Detect which cell encompasses the target text, then output its (X, Y) center coordinate. 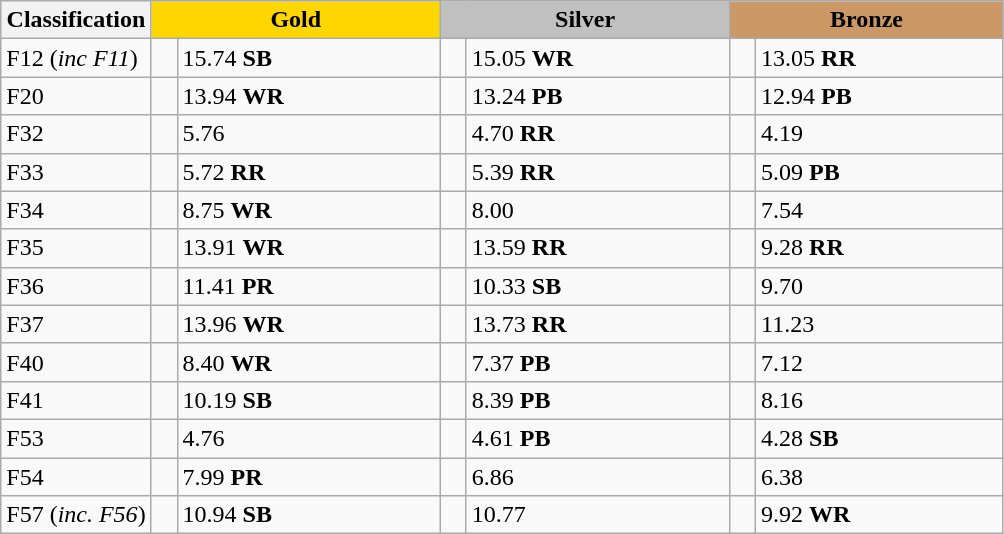
11.23 (880, 324)
4.19 (880, 134)
5.39 RR (598, 172)
F34 (76, 210)
5.76 (308, 134)
7.54 (880, 210)
Bronze (867, 20)
8.00 (598, 210)
13.94 WR (308, 96)
8.40 WR (308, 362)
4.61 PB (598, 438)
F32 (76, 134)
9.92 WR (880, 515)
F20 (76, 96)
8.39 PB (598, 400)
F36 (76, 286)
Classification (76, 20)
10.19 SB (308, 400)
F40 (76, 362)
6.38 (880, 477)
7.99 PR (308, 477)
F33 (76, 172)
5.72 RR (308, 172)
6.86 (598, 477)
Gold (296, 20)
13.05 RR (880, 58)
7.12 (880, 362)
F54 (76, 477)
4.76 (308, 438)
10.33 SB (598, 286)
8.75 WR (308, 210)
4.70 RR (598, 134)
F12 (inc F11) (76, 58)
15.05 WR (598, 58)
7.37 PB (598, 362)
15.74 SB (308, 58)
13.24 PB (598, 96)
5.09 PB (880, 172)
4.28 SB (880, 438)
10.94 SB (308, 515)
13.59 RR (598, 248)
13.73 RR (598, 324)
11.41 PR (308, 286)
F37 (76, 324)
9.70 (880, 286)
8.16 (880, 400)
12.94 PB (880, 96)
9.28 RR (880, 248)
F53 (76, 438)
F57 (inc. F56) (76, 515)
13.91 WR (308, 248)
Silver (584, 20)
F35 (76, 248)
10.77 (598, 515)
F41 (76, 400)
13.96 WR (308, 324)
